Capture the cell that displays the provided text and extract its [x, y] central coordinate. 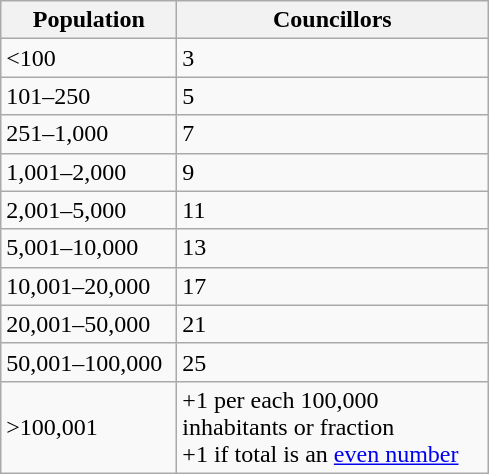
3 [332, 58]
1,001–2,000 [89, 172]
17 [332, 286]
>100,001 [89, 427]
20,001–50,000 [89, 324]
7 [332, 134]
50,001–100,000 [89, 362]
5,001–10,000 [89, 248]
25 [332, 362]
Councillors [332, 20]
9 [332, 172]
2,001–5,000 [89, 210]
251–1,000 [89, 134]
5 [332, 96]
21 [332, 324]
<100 [89, 58]
101–250 [89, 96]
13 [332, 248]
10,001–20,000 [89, 286]
+1 per each 100,000 inhabitants or fraction+1 if total is an even number [332, 427]
Population [89, 20]
11 [332, 210]
